Determine the [X, Y] coordinate at the center of the cell enclosing the given text.  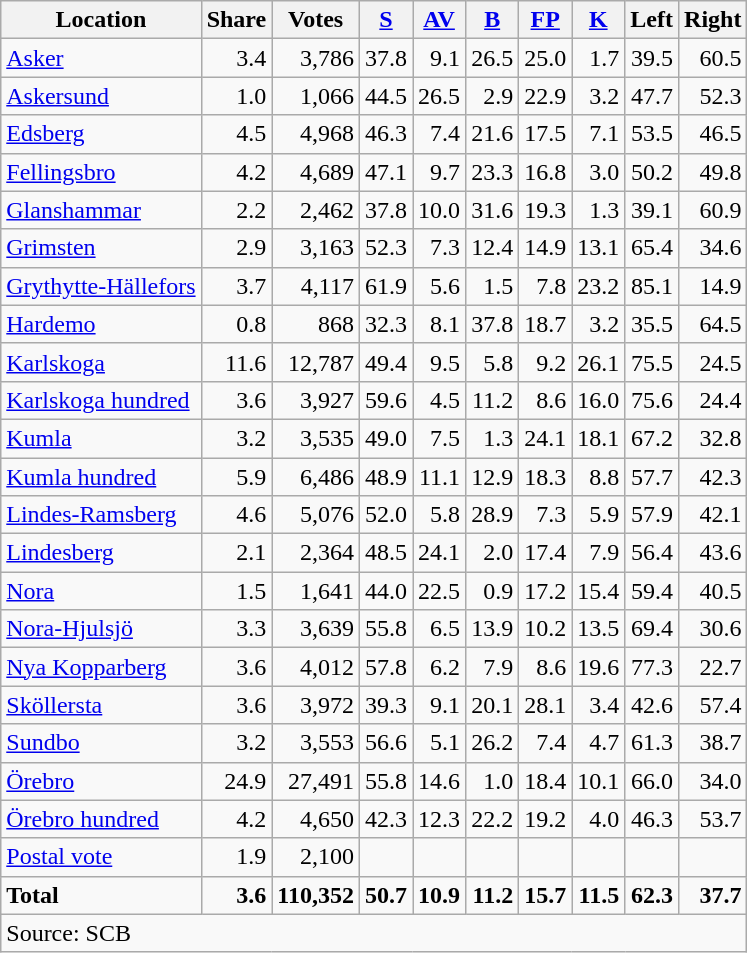
31.6 [492, 210]
24.5 [713, 362]
7.5 [440, 438]
17.2 [546, 591]
34.0 [713, 781]
Votes [316, 20]
3.0 [598, 172]
44.0 [386, 591]
39.1 [652, 210]
4,650 [316, 819]
47.7 [652, 96]
Lindesberg [101, 553]
26.2 [492, 743]
23.2 [598, 286]
11.5 [598, 895]
4,012 [316, 667]
1,641 [316, 591]
47.1 [386, 172]
4,689 [316, 172]
48.9 [386, 477]
Lindes-Ramsberg [101, 515]
57.7 [652, 477]
3,535 [316, 438]
Kumla [101, 438]
57.4 [713, 705]
39.5 [652, 58]
4.6 [236, 515]
28.1 [546, 705]
11.6 [236, 362]
5.1 [440, 743]
12.9 [492, 477]
67.2 [652, 438]
Karlskoga [101, 362]
61.9 [386, 286]
12.3 [440, 819]
32.8 [713, 438]
9.2 [546, 362]
13.9 [492, 629]
44.5 [386, 96]
56.4 [652, 553]
18.3 [546, 477]
48.5 [386, 553]
11.1 [440, 477]
23.3 [492, 172]
FP [546, 20]
60.9 [713, 210]
18.4 [546, 781]
0.8 [236, 324]
18.7 [546, 324]
Source: SCB [374, 933]
49.8 [713, 172]
3,786 [316, 58]
8.1 [440, 324]
65.4 [652, 248]
Edsberg [101, 134]
10.2 [546, 629]
19.2 [546, 819]
12,787 [316, 362]
14.6 [440, 781]
Left [652, 20]
6.5 [440, 629]
2,462 [316, 210]
Right [713, 20]
Nora-Hjulsjö [101, 629]
13.5 [598, 629]
85.1 [652, 286]
6.2 [440, 667]
60.5 [713, 58]
42.1 [713, 515]
32.3 [386, 324]
19.6 [598, 667]
27,491 [316, 781]
3,639 [316, 629]
3,972 [316, 705]
Sundbo [101, 743]
Hardemo [101, 324]
39.3 [386, 705]
22.2 [492, 819]
5.6 [440, 286]
28.9 [492, 515]
24.9 [236, 781]
Nora [101, 591]
18.1 [598, 438]
10.1 [598, 781]
3,163 [316, 248]
Sköllersta [101, 705]
9.5 [440, 362]
56.6 [386, 743]
26.1 [598, 362]
16.0 [598, 400]
21.6 [492, 134]
15.7 [546, 895]
20.1 [492, 705]
61.3 [652, 743]
4,117 [316, 286]
2.1 [236, 553]
Grythytte-Hällefors [101, 286]
2.0 [492, 553]
Kumla hundred [101, 477]
AV [440, 20]
42.6 [652, 705]
110,352 [316, 895]
4.7 [598, 743]
8.8 [598, 477]
75.5 [652, 362]
7.1 [598, 134]
50.7 [386, 895]
Glanshammar [101, 210]
15.4 [598, 591]
35.5 [652, 324]
22.9 [546, 96]
17.5 [546, 134]
Örebro hundred [101, 819]
Postal vote [101, 857]
75.6 [652, 400]
59.6 [386, 400]
Nya Kopparberg [101, 667]
B [492, 20]
10.0 [440, 210]
2,100 [316, 857]
49.4 [386, 362]
77.3 [652, 667]
S [386, 20]
0.9 [492, 591]
22.7 [713, 667]
50.2 [652, 172]
Share [236, 20]
16.8 [546, 172]
52.0 [386, 515]
7.8 [546, 286]
1.9 [236, 857]
3.3 [236, 629]
3,927 [316, 400]
12.4 [492, 248]
66.0 [652, 781]
24.4 [713, 400]
2.2 [236, 210]
K [598, 20]
Grimsten [101, 248]
64.5 [713, 324]
1,066 [316, 96]
1.7 [598, 58]
25.0 [546, 58]
Örebro [101, 781]
868 [316, 324]
49.0 [386, 438]
2,364 [316, 553]
Total [101, 895]
30.6 [713, 629]
3,553 [316, 743]
3.7 [236, 286]
Fellingsbro [101, 172]
Location [101, 20]
9.7 [440, 172]
17.4 [546, 553]
Karlskoga hundred [101, 400]
34.6 [713, 248]
4,968 [316, 134]
Asker [101, 58]
38.7 [713, 743]
Askersund [101, 96]
46.5 [713, 134]
5,076 [316, 515]
57.9 [652, 515]
10.9 [440, 895]
13.1 [598, 248]
53.7 [713, 819]
19.3 [546, 210]
53.5 [652, 134]
40.5 [713, 591]
59.4 [652, 591]
6,486 [316, 477]
62.3 [652, 895]
37.7 [713, 895]
22.5 [440, 591]
43.6 [713, 553]
69.4 [652, 629]
4.0 [598, 819]
57.8 [386, 667]
